Return [X, Y] of the center of cell containing provided text 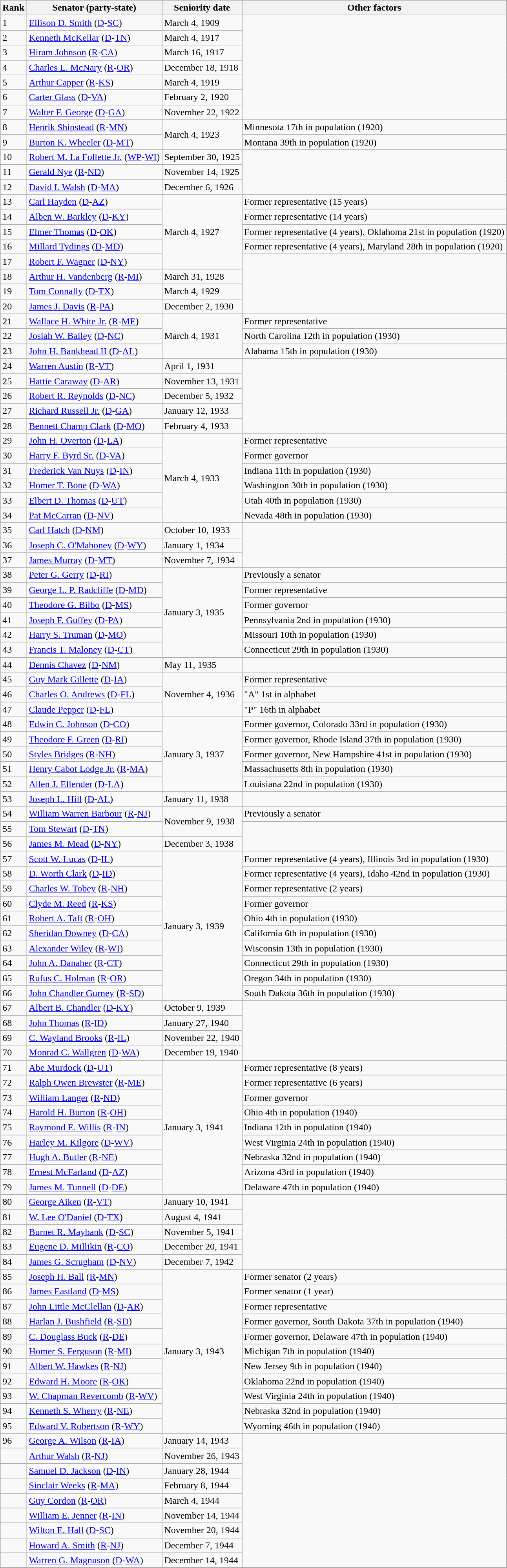
Indiana 11th in population (1930) [374, 471]
March 31, 1928 [202, 276]
December 14, 1944 [202, 1560]
December 7, 1944 [202, 1545]
Wallace H. White Jr. (R-ME) [94, 321]
December 6, 1926 [202, 187]
Edwin C. Johnson (D-CO) [94, 724]
Monrad C. Wallgren (D-WA) [94, 1053]
Burnet R. Maybank (D-SC) [94, 1232]
May 11, 1935 [202, 665]
February 4, 1933 [202, 426]
Harry S. Truman (D-MO) [94, 635]
March 4, 1929 [202, 291]
88 [13, 1321]
Theodore G. Bilbo (D-MS) [94, 605]
Harlan J. Bushfield (R-SD) [94, 1321]
7 [13, 112]
Charles O. Andrews (D-FL) [94, 695]
Edward V. Robertson (R-WY) [94, 1426]
Homer T. Bone (D-WA) [94, 486]
2 [13, 38]
Former representative (6 years) [374, 1082]
77 [13, 1157]
Pennsylvania 2nd in population (1930) [374, 620]
Walter F. George (D-GA) [94, 112]
Richard Russell Jr. (D-GA) [94, 411]
Former governor, Rhode Island 37th in population (1930) [374, 739]
Albert B. Chandler (D-KY) [94, 1008]
March 4, 1923 [202, 135]
Ohio 4th in population (1930) [374, 919]
Harley M. Kilgore (D-WV) [94, 1142]
Ernest McFarland (D-AZ) [94, 1172]
November 22, 1940 [202, 1038]
Robert R. Reynolds (D-NC) [94, 396]
Oklahoma 22nd in population (1940) [374, 1381]
50 [13, 754]
4 [13, 67]
78 [13, 1172]
87 [13, 1306]
Former representative (4 years), Idaho 42nd in population (1930) [374, 873]
Former senator (2 years) [374, 1277]
Carter Glass (D-VA) [94, 97]
Gerald Nye (R-ND) [94, 172]
Raymond E. Willis (R-IN) [94, 1127]
Louisiana 22nd in population (1930) [374, 784]
October 9, 1939 [202, 1008]
James M. Tunnell (D-DE) [94, 1187]
James G. Scrugham (D-NV) [94, 1262]
83 [13, 1247]
C. Wayland Brooks (R-IL) [94, 1038]
Rank [13, 8]
Senator (party-state) [94, 8]
Kenneth S. Wherry (R-NE) [94, 1411]
Alexander Wiley (R-WI) [94, 948]
Warren Austin (R-VT) [94, 366]
Hattie Caraway (D-AR) [94, 381]
January 3, 1939 [202, 926]
31 [13, 471]
Rufus C. Holman (R-OR) [94, 978]
Guy Mark Gillette (D-IA) [94, 680]
30 [13, 456]
Alabama 15th in population (1930) [374, 351]
Harold H. Burton (R-OH) [94, 1112]
Tom Connally (D-TX) [94, 291]
Former representative (4 years), Oklahoma 21st in population (1920) [374, 232]
Allen J. Ellender (D-LA) [94, 784]
March 4, 1944 [202, 1501]
Samuel D. Jackson (D-IN) [94, 1471]
November 14, 1944 [202, 1515]
September 30, 1925 [202, 157]
Indiana 12th in population (1940) [374, 1127]
Nevada 48th in population (1930) [374, 515]
89 [13, 1336]
Michigan 7th in population (1940) [374, 1351]
Former representative (8 years) [374, 1068]
John A. Danaher (R-CT) [94, 963]
Frederick Van Nuys (D-IN) [94, 471]
19 [13, 291]
Former representative (4 years), Illinois 3rd in population (1930) [374, 859]
12 [13, 187]
40 [13, 605]
March 4, 1933 [202, 478]
48 [13, 724]
Wilton E. Hall (D-SC) [94, 1530]
93 [13, 1396]
November 9, 1938 [202, 821]
Elbert D. Thomas (D-UT) [94, 500]
New Jersey 9th in population (1940) [374, 1366]
W. Chapman Revercomb (R-WV) [94, 1396]
March 4, 1909 [202, 23]
March 4, 1917 [202, 38]
March 4, 1927 [202, 232]
March 4, 1919 [202, 82]
39 [13, 590]
John H. Overton (D-LA) [94, 441]
James Eastland (D-MS) [94, 1292]
November 14, 1925 [202, 172]
Minnesota 17th in population (1920) [374, 127]
Scott W. Lucas (D-IL) [94, 859]
Former governor, Colorado 33rd in population (1930) [374, 724]
Hiram Johnson (R-CA) [94, 53]
Bennett Champ Clark (D-MO) [94, 426]
24 [13, 366]
South Dakota 36th in population (1930) [374, 993]
November 26, 1943 [202, 1456]
Dennis Chavez (D-NM) [94, 665]
79 [13, 1187]
34 [13, 515]
49 [13, 739]
Joseph H. Ball (R-MN) [94, 1277]
January 10, 1941 [202, 1202]
North Carolina 12th in population (1930) [374, 336]
Oregon 34th in population (1930) [374, 978]
1 [13, 23]
94 [13, 1411]
Eugene D. Millikin (R-CO) [94, 1247]
16 [13, 247]
April 1, 1931 [202, 366]
Other factors [374, 8]
Millard Tydings (D-MD) [94, 247]
John Thomas (R-ID) [94, 1023]
James M. Mead (D-NY) [94, 844]
Massachusetts 8th in population (1930) [374, 769]
22 [13, 336]
59 [13, 888]
Henry Cabot Lodge Jr. (R-MA) [94, 769]
Utah 40th in population (1930) [374, 500]
37 [13, 560]
George A. Wilson (R-IA) [94, 1441]
Guy Cordon (R-OR) [94, 1501]
Elmer Thomas (D-OK) [94, 232]
January 3, 1935 [202, 612]
Ohio 4th in population (1940) [374, 1112]
October 10, 1933 [202, 530]
Former representative (2 years) [374, 888]
Carl Hayden (D-AZ) [94, 202]
20 [13, 306]
November 20, 1944 [202, 1530]
68 [13, 1023]
John Little McClellan (D-AR) [94, 1306]
January 14, 1943 [202, 1441]
60 [13, 903]
Former governor, South Dakota 37th in population (1940) [374, 1321]
74 [13, 1112]
Robert F. Wagner (D-NY) [94, 262]
90 [13, 1351]
August 4, 1941 [202, 1217]
29 [13, 441]
15 [13, 232]
17 [13, 262]
57 [13, 859]
43 [13, 649]
Former senator (1 year) [374, 1292]
51 [13, 769]
82 [13, 1232]
Harry F. Byrd Sr. (D-VA) [94, 456]
January 28, 1944 [202, 1471]
53 [13, 799]
70 [13, 1053]
47 [13, 709]
Homer S. Ferguson (R-MI) [94, 1351]
96 [13, 1441]
65 [13, 978]
Styles Bridges (R-NH) [94, 754]
3 [13, 53]
Charles W. Tobey (R-NH) [94, 888]
11 [13, 172]
92 [13, 1381]
21 [13, 321]
D. Worth Clark (D-ID) [94, 873]
46 [13, 695]
27 [13, 411]
18 [13, 276]
Ralph Owen Brewster (R-ME) [94, 1082]
"A" 1st in alphabet [374, 695]
November 4, 1936 [202, 695]
Joseph F. Guffey (D-PA) [94, 620]
William Langer (R-ND) [94, 1097]
"P" 16th in alphabet [374, 709]
52 [13, 784]
Arthur Walsh (R-NJ) [94, 1456]
William E. Jenner (R-IN) [94, 1515]
February 2, 1920 [202, 97]
Arthur Capper (R-KS) [94, 82]
Arizona 43rd in population (1940) [374, 1172]
28 [13, 426]
December 20, 1941 [202, 1247]
William Warren Barbour (R-NJ) [94, 814]
Edward H. Moore (R-OK) [94, 1381]
13 [13, 202]
62 [13, 933]
Montana 39th in population (1920) [374, 142]
Former representative (14 years) [374, 217]
December 5, 1932 [202, 396]
Hugh A. Butler (R-NE) [94, 1157]
George L. P. Radcliffe (D-MD) [94, 590]
James J. Davis (R-PA) [94, 306]
John H. Bankhead II (D-AL) [94, 351]
8 [13, 127]
67 [13, 1008]
Ellison D. Smith (D-SC) [94, 23]
January 11, 1938 [202, 799]
December 19, 1940 [202, 1053]
February 8, 1944 [202, 1486]
44 [13, 665]
January 3, 1937 [202, 754]
Theodore F. Green (D-RI) [94, 739]
38 [13, 575]
January 12, 1933 [202, 411]
95 [13, 1426]
Howard A. Smith (R-NJ) [94, 1545]
Francis T. Maloney (D-CT) [94, 649]
Burton K. Wheeler (D-MT) [94, 142]
45 [13, 680]
January 1, 1934 [202, 545]
64 [13, 963]
December 7, 1942 [202, 1262]
December 18, 1918 [202, 67]
73 [13, 1097]
58 [13, 873]
Henrik Shipstead (R-MN) [94, 127]
Charles L. McNary (R-OR) [94, 67]
86 [13, 1292]
69 [13, 1038]
Former governor, New Hampshire 41st in population (1930) [374, 754]
32 [13, 486]
December 3, 1938 [202, 844]
71 [13, 1068]
76 [13, 1142]
Sinclair Weeks (R-MA) [94, 1486]
Wyoming 46th in population (1940) [374, 1426]
Joseph L. Hill (D-AL) [94, 799]
Washington 30th in population (1930) [374, 486]
November 13, 1931 [202, 381]
Robert M. La Follette Jr. (WP-WI) [94, 157]
Sheridan Downey (D-CA) [94, 933]
Former governor, Delaware 47th in population (1940) [374, 1336]
6 [13, 97]
January 3, 1941 [202, 1127]
63 [13, 948]
Missouri 10th in population (1930) [374, 635]
December 2, 1930 [202, 306]
61 [13, 919]
Abe Murdock (D-UT) [94, 1068]
9 [13, 142]
26 [13, 396]
James Murray (D-MT) [94, 560]
Clyde M. Reed (R-KS) [94, 903]
5 [13, 82]
56 [13, 844]
85 [13, 1277]
John Chandler Gurney (R-SD) [94, 993]
Josiah W. Bailey (D-NC) [94, 336]
54 [13, 814]
36 [13, 545]
Kenneth McKellar (D-TN) [94, 38]
March 16, 1917 [202, 53]
March 4, 1931 [202, 336]
November 5, 1941 [202, 1232]
80 [13, 1202]
23 [13, 351]
75 [13, 1127]
January 27, 1940 [202, 1023]
C. Douglass Buck (R-DE) [94, 1336]
Arthur H. Vandenberg (R-MI) [94, 276]
25 [13, 381]
Pat McCarran (D-NV) [94, 515]
Robert A. Taft (R-OH) [94, 919]
84 [13, 1262]
35 [13, 530]
42 [13, 635]
Albert W. Hawkes (R-NJ) [94, 1366]
Carl Hatch (D-NM) [94, 530]
55 [13, 829]
W. Lee O'Daniel (D-TX) [94, 1217]
66 [13, 993]
Peter G. Gerry (D-RI) [94, 575]
10 [13, 157]
Delaware 47th in population (1940) [374, 1187]
Warren G. Magnuson (D-WA) [94, 1560]
Wisconsin 13th in population (1930) [374, 948]
November 7, 1934 [202, 560]
Former representative (4 years), Maryland 28th in population (1920) [374, 247]
David I. Walsh (D-MA) [94, 187]
72 [13, 1082]
81 [13, 1217]
Former representative (15 years) [374, 202]
Tom Stewart (D-TN) [94, 829]
George Aiken (R-VT) [94, 1202]
November 22, 1922 [202, 112]
January 3, 1943 [202, 1352]
41 [13, 620]
Seniority date [202, 8]
Alben W. Barkley (D-KY) [94, 217]
Claude Pepper (D-FL) [94, 709]
14 [13, 217]
California 6th in population (1930) [374, 933]
Joseph C. O'Mahoney (D-WY) [94, 545]
91 [13, 1366]
33 [13, 500]
